Return the [X, Y] coordinate for the center point of the cell that contains the specified text.  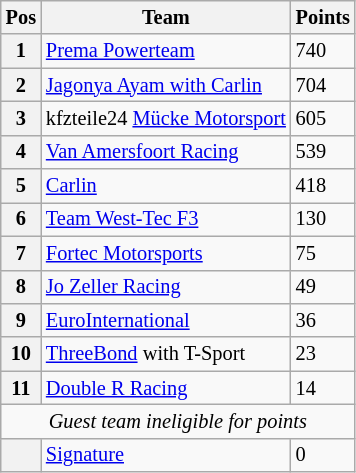
36 [323, 320]
Jagonya Ayam with Carlin [166, 85]
7 [21, 253]
418 [323, 186]
Jo Zeller Racing [166, 287]
14 [323, 388]
130 [323, 219]
Fortec Motorsports [166, 253]
6 [21, 219]
Guest team ineligible for points [178, 421]
5 [21, 186]
Van Amersfoort Racing [166, 152]
49 [323, 287]
Signature [166, 455]
EuroInternational [166, 320]
704 [323, 85]
kfzteile24 Mücke Motorsport [166, 118]
1 [21, 51]
Double R Racing [166, 388]
11 [21, 388]
2 [21, 85]
9 [21, 320]
Prema Powerteam [166, 51]
23 [323, 354]
605 [323, 118]
10 [21, 354]
ThreeBond with T-Sport [166, 354]
740 [323, 51]
4 [21, 152]
75 [323, 253]
Team [166, 17]
539 [323, 152]
Points [323, 17]
8 [21, 287]
Carlin [166, 186]
3 [21, 118]
Pos [21, 17]
0 [323, 455]
Team West-Tec F3 [166, 219]
